Return the [x, y] coordinate for the center point of the cell that contains the specified text.  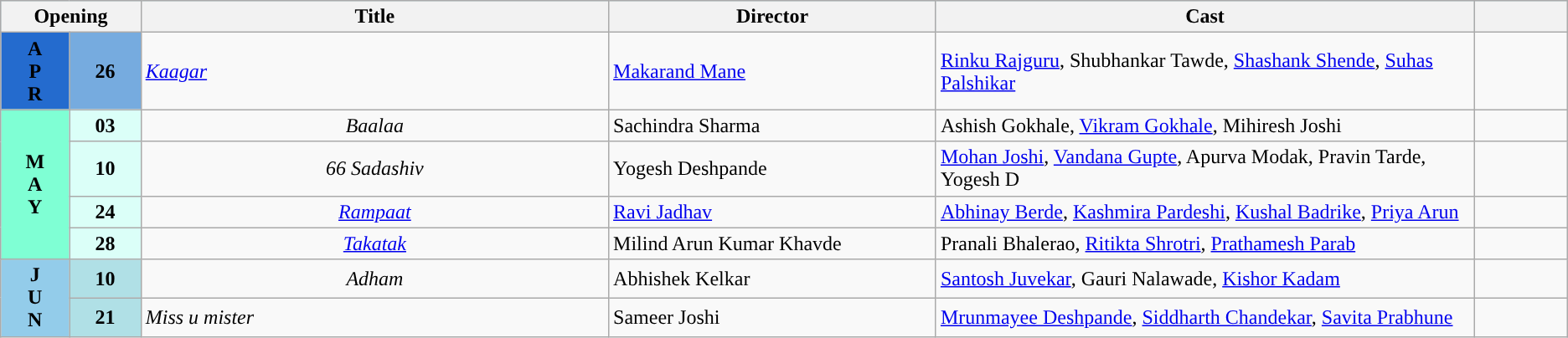
66 Sadashiv [374, 169]
Director [772, 17]
Mrunmayee Deshpande, Siddharth Chandekar, Savita Prabhune [1204, 317]
Sameer Joshi [772, 317]
21 [106, 317]
Miss u mister [374, 317]
Abhishek Kelkar [772, 279]
Mohan Joshi, Vandana Gupte, Apurva Modak, Pravin Tarde, Yogesh D [1204, 169]
Yogesh Deshpande [772, 169]
Takatak [374, 243]
Sachindra Sharma [772, 125]
Kaagar [374, 71]
Rinku Rajguru, Shubhankar Tawde, Shashank Shende, Suhas Palshikar [1204, 71]
26 [106, 71]
Makarand Mane [772, 71]
03 [106, 125]
MAY [35, 184]
Baalaa [374, 125]
APR [35, 71]
Abhinay Berde, Kashmira Pardeshi, Kushal Badrike, Priya Arun [1204, 212]
Adham [374, 279]
Title [374, 17]
24 [106, 212]
Cast [1204, 17]
Santosh Juvekar, Gauri Nalawade, Kishor Kadam [1204, 279]
Ravi Jadhav [772, 212]
Rampaat [374, 212]
Opening [70, 17]
Pranali Bhalerao, Ritikta Shrotri, Prathamesh Parab [1204, 243]
JUN [35, 298]
28 [106, 243]
Ashish Gokhale, Vikram Gokhale, Mihiresh Joshi [1204, 125]
Milind Arun Kumar Khavde [772, 243]
